Search for the cell housing the specified text and yield its (x, y) center coordinate. 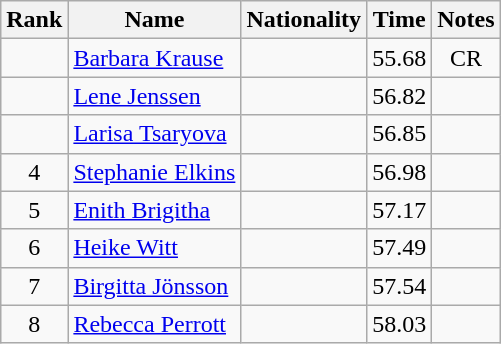
Name (154, 20)
58.03 (400, 324)
Heike Witt (154, 248)
Notes (466, 20)
Time (400, 20)
Stephanie Elkins (154, 172)
Larisa Tsaryova (154, 134)
Lene Jenssen (154, 96)
Enith Brigitha (154, 210)
Rebecca Perrott (154, 324)
57.17 (400, 210)
Barbara Krause (154, 58)
4 (34, 172)
Birgitta Jönsson (154, 286)
7 (34, 286)
5 (34, 210)
57.49 (400, 248)
56.82 (400, 96)
Rank (34, 20)
Nationality (304, 20)
57.54 (400, 286)
55.68 (400, 58)
8 (34, 324)
CR (466, 58)
6 (34, 248)
56.85 (400, 134)
56.98 (400, 172)
